From the cell containing the given text, extract its center point as [X, Y] coordinate. 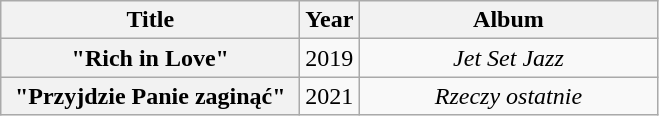
"Rich in Love" [150, 58]
Album [508, 20]
Rzeczy ostatnie [508, 96]
Title [150, 20]
Jet Set Jazz [508, 58]
Year [330, 20]
2019 [330, 58]
"Przyjdzie Panie zaginąć" [150, 96]
2021 [330, 96]
